Pinpoint the cell where the given text exists, returning its (x, y) midpoint coordinate. 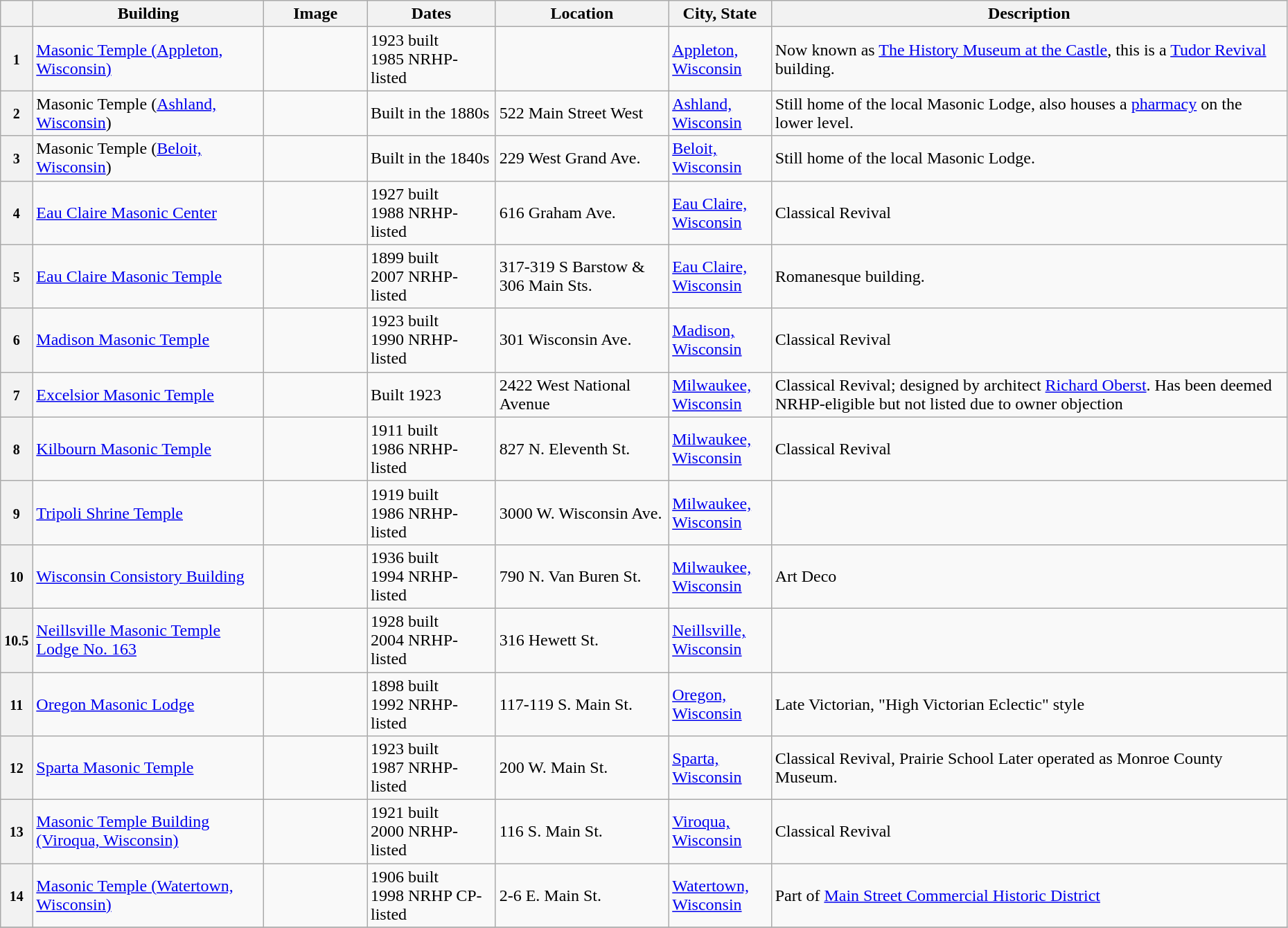
2 (17, 114)
10.5 (17, 640)
1928 built2004 NRHP-listed (432, 640)
Sparta, Wisconsin (721, 768)
Oregon, Wisconsin (721, 704)
Viroqua, Wisconsin (721, 832)
790 N. Van Buren St. (582, 576)
1936 built1994 NRHP-listed (432, 576)
1906 built1998 NRHP CP-listed (432, 895)
Appleton, Wisconsin (721, 59)
1927 built1988 NRHP-listed (432, 213)
14 (17, 895)
Tripoli Shrine Temple (148, 512)
301 Wisconsin Ave. (582, 340)
Built in the 1840s (432, 158)
Art Deco (1029, 576)
Oregon Masonic Lodge (148, 704)
Masonic Temple (Ashland, Wisconsin) (148, 114)
5 (17, 276)
1923 built1990 NRHP-listed (432, 340)
616 Graham Ave. (582, 213)
City, State (721, 14)
Excelsior Masonic Temple (148, 395)
Dates (432, 14)
Image (316, 14)
12 (17, 768)
1911 built1986 NRHP-listed (432, 449)
Masonic Temple (Beloit, Wisconsin) (148, 158)
522 Main Street West (582, 114)
Building (148, 14)
200 W. Main St. (582, 768)
Masonic Temple Building (Viroqua, Wisconsin) (148, 832)
2-6 E. Main St. (582, 895)
229 West Grand Ave. (582, 158)
Sparta Masonic Temple (148, 768)
317-319 S Barstow & 306 Main Sts. (582, 276)
Wisconsin Consistory Building (148, 576)
Madison, Wisconsin (721, 340)
117-119 S. Main St. (582, 704)
9 (17, 512)
1899 built2007 NRHP-listed (432, 276)
Now known as The History Museum at the Castle, this is a Tudor Revival building. (1029, 59)
Part of Main Street Commercial Historic District (1029, 895)
4 (17, 213)
1923 built1985 NRHP-listed (432, 59)
Kilbourn Masonic Temple (148, 449)
2422 West National Avenue (582, 395)
Neillsville Masonic Temple Lodge No. 163 (148, 640)
7 (17, 395)
1898 built1992 NRHP-listed (432, 704)
Beloit, Wisconsin (721, 158)
Masonic Temple (Appleton, Wisconsin) (148, 59)
116 S. Main St. (582, 832)
3000 W. Wisconsin Ave. (582, 512)
Neillsville, Wisconsin (721, 640)
Late Victorian, "High Victorian Eclectic" style (1029, 704)
Still home of the local Masonic Lodge, also houses a pharmacy on the lower level. (1029, 114)
Eau Claire Masonic Temple (148, 276)
1921 built2000 NRHP-listed (432, 832)
Romanesque building. (1029, 276)
Description (1029, 14)
11 (17, 704)
1923 built1987 NRHP-listed (432, 768)
Still home of the local Masonic Lodge. (1029, 158)
13 (17, 832)
6 (17, 340)
1 (17, 59)
1919 built1986 NRHP-listed (432, 512)
Madison Masonic Temple (148, 340)
827 N. Eleventh St. (582, 449)
Classical Revival, Prairie School Later operated as Monroe County Museum. (1029, 768)
Watertown, Wisconsin (721, 895)
Ashland, Wisconsin (721, 114)
Built 1923 (432, 395)
Classical Revival; designed by architect Richard Oberst. Has been deemed NRHP-eligible but not listed due to owner objection (1029, 395)
Masonic Temple (Watertown, Wisconsin) (148, 895)
10 (17, 576)
3 (17, 158)
Eau Claire Masonic Center (148, 213)
316 Hewett St. (582, 640)
Location (582, 14)
Built in the 1880s (432, 114)
8 (17, 449)
